Extract the [x, y] coordinate from the center of the cell holding the provided text.  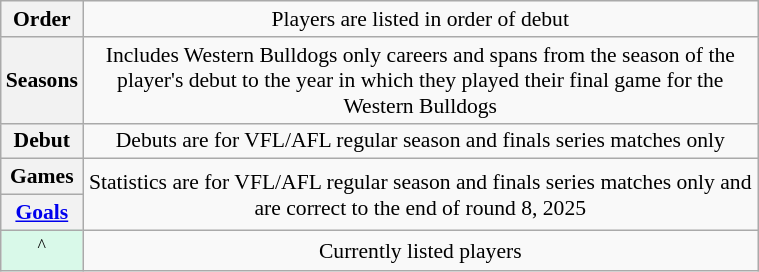
Debut [42, 141]
Order [42, 19]
Statistics are for VFL/AFL regular season and finals series matches only and are correct to the end of round 8, 2025 [420, 194]
Players are listed in order of debut [420, 19]
Currently listed players [420, 250]
Games [42, 177]
Goals [42, 213]
Seasons [42, 80]
^ [42, 250]
Debuts are for VFL/AFL regular season and finals series matches only [420, 141]
